Search for the cell housing the specified text and yield its (x, y) center coordinate. 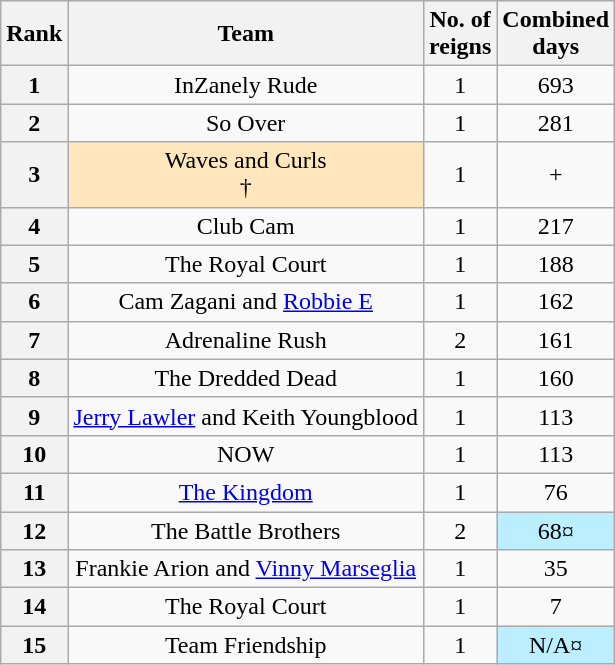
8 (34, 378)
So Over (246, 123)
NOW (246, 454)
281 (556, 123)
+ (556, 174)
Frankie Arion and Vinny Marseglia (246, 569)
188 (556, 264)
InZanely Rude (246, 85)
14 (34, 607)
Team Friendship (246, 645)
The Battle Brothers (246, 531)
Club Cam (246, 226)
Rank (34, 34)
9 (34, 416)
6 (34, 302)
15 (34, 645)
Combineddays (556, 34)
162 (556, 302)
No. ofreigns (460, 34)
5 (34, 264)
The Kingdom (246, 492)
The Dredded Dead (246, 378)
161 (556, 340)
160 (556, 378)
Jerry Lawler and Keith Youngblood (246, 416)
3 (34, 174)
12 (34, 531)
13 (34, 569)
68¤ (556, 531)
217 (556, 226)
4 (34, 226)
693 (556, 85)
Cam Zagani and Robbie E (246, 302)
11 (34, 492)
Adrenaline Rush (246, 340)
N/A¤ (556, 645)
10 (34, 454)
35 (556, 569)
Waves and Curls † (246, 174)
Team (246, 34)
76 (556, 492)
